Pinpoint the cell where the given text exists, returning its [x, y] midpoint coordinate. 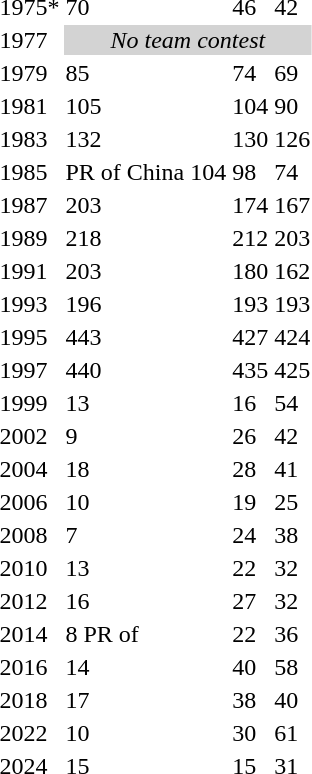
126 [292, 139]
17 [146, 700]
28 [250, 469]
104 [250, 106]
174 [250, 205]
427 [250, 337]
42 [292, 436]
No team contest [188, 40]
424 [292, 337]
24 [250, 535]
435 [250, 370]
41 [292, 469]
26 [250, 436]
69 [292, 73]
212 [250, 238]
8 PR of [146, 634]
130 [250, 139]
36 [292, 634]
167 [292, 205]
85 [146, 73]
105 [146, 106]
7 [146, 535]
27 [250, 601]
132 [146, 139]
19 [250, 502]
440 [146, 370]
90 [292, 106]
98 [250, 172]
PR of China 104 [146, 172]
180 [250, 271]
196 [146, 304]
9 [146, 436]
18 [146, 469]
425 [292, 370]
162 [292, 271]
61 [292, 733]
25 [292, 502]
58 [292, 667]
218 [146, 238]
30 [250, 733]
443 [146, 337]
14 [146, 667]
54 [292, 403]
